Return (x, y) of the center of cell containing provided text 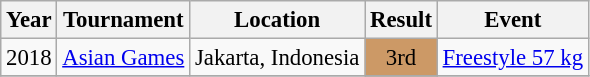
Event (512, 20)
Asian Games (124, 58)
Result (402, 20)
Year (29, 20)
Location (278, 20)
2018 (29, 58)
Jakarta, Indonesia (278, 58)
Tournament (124, 20)
3rd (402, 58)
Freestyle 57 kg (512, 58)
